Identify which cell holds the provided text, then report its (X, Y) central coordinate. 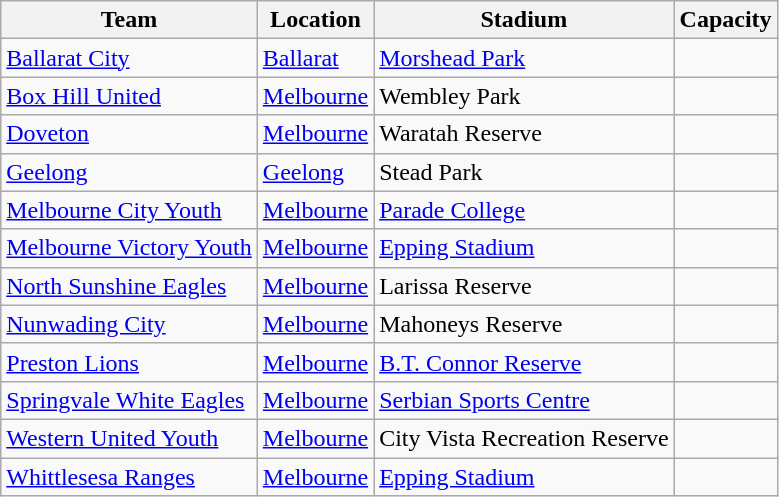
Morshead Park (524, 58)
Serbian Sports Centre (524, 400)
Melbourne Victory Youth (130, 248)
Parade College (524, 210)
Capacity (726, 20)
Western United Youth (130, 438)
Larissa Reserve (524, 286)
Location (315, 20)
Doveton (130, 134)
City Vista Recreation Reserve (524, 438)
Stead Park (524, 172)
North Sunshine Eagles (130, 286)
Melbourne City Youth (130, 210)
Waratah Reserve (524, 134)
Ballarat (315, 58)
Wembley Park (524, 96)
Ballarat City (130, 58)
Mahoneys Reserve (524, 324)
Nunwading City (130, 324)
Springvale White Eagles (130, 400)
Stadium (524, 20)
Preston Lions (130, 362)
Box Hill United (130, 96)
B.T. Connor Reserve (524, 362)
Team (130, 20)
Whittlesesa Ranges (130, 477)
